Find where the given text appears and provide that cell's center as (x, y) coordinate. 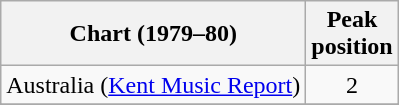
Australia (Kent Music Report) (154, 85)
2 (352, 85)
Chart (1979–80) (154, 34)
Peakposition (352, 34)
